Find where the given text appears and provide that cell's center as [x, y] coordinate. 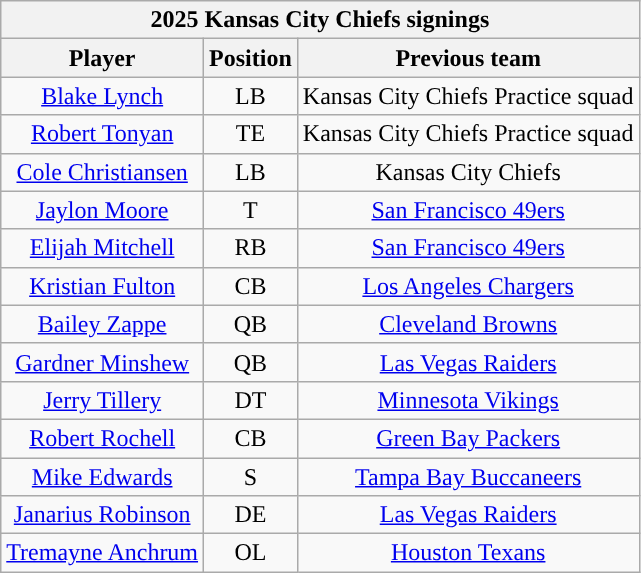
RB [251, 248]
Los Angeles Chargers [468, 286]
Blake Lynch [102, 96]
2025 Kansas City Chiefs signings [320, 20]
Gardner Minshew [102, 362]
Jerry Tillery [102, 400]
S [251, 477]
Mike Edwards [102, 477]
Cleveland Browns [468, 324]
Houston Texans [468, 553]
Jaylon Moore [102, 210]
Kansas City Chiefs [468, 172]
Bailey Zappe [102, 324]
DE [251, 515]
Robert Tonyan [102, 134]
Tampa Bay Buccaneers [468, 477]
Previous team [468, 58]
Tremayne Anchrum [102, 553]
Position [251, 58]
Elijah Mitchell [102, 248]
DT [251, 400]
OL [251, 553]
Player [102, 58]
Kristian Fulton [102, 286]
T [251, 210]
Janarius Robinson [102, 515]
Robert Rochell [102, 438]
Cole Christiansen [102, 172]
Green Bay Packers [468, 438]
Minnesota Vikings [468, 400]
TE [251, 134]
